Return (x, y) of the center of cell containing provided text 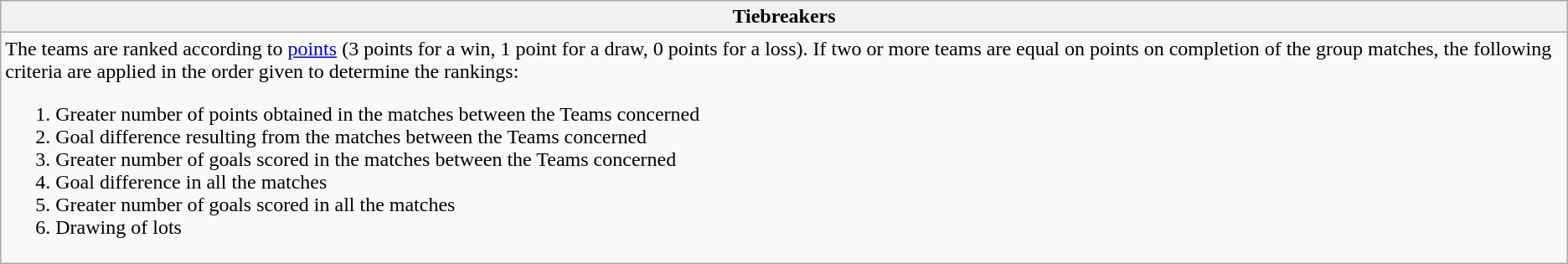
Tiebreakers (784, 17)
